Search for the cell housing the specified text and yield its (X, Y) center coordinate. 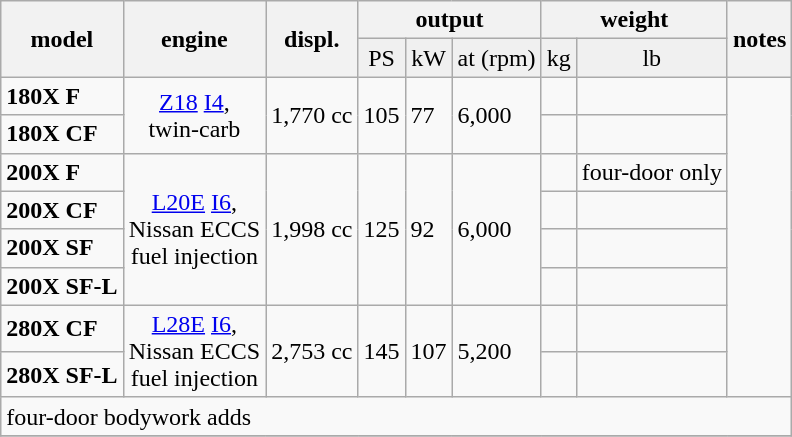
kW (428, 58)
200X F (62, 172)
notes (759, 39)
280X CF (62, 328)
model (62, 39)
output (450, 20)
92 (428, 229)
180X CF (62, 134)
1,998 cc (312, 229)
200X SF-L (62, 286)
1,770 cc (312, 115)
four-door bodywork adds (396, 416)
200X CF (62, 210)
lb (652, 58)
kg (558, 58)
L20E I6,Nissan ECCSfuel injection (194, 229)
displ. (312, 39)
77 (428, 115)
Z18 I4,twin-carb (194, 115)
180X F (62, 96)
2,753 cc (312, 351)
PS (382, 58)
125 (382, 229)
107 (428, 351)
four-door only (652, 172)
280X SF-L (62, 374)
145 (382, 351)
at (rpm) (496, 58)
weight (634, 20)
L28E I6,Nissan ECCSfuel injection (194, 351)
200X SF (62, 248)
5,200 (496, 351)
engine (194, 39)
105 (382, 115)
